Identify which cell holds the provided text, then report its (X, Y) central coordinate. 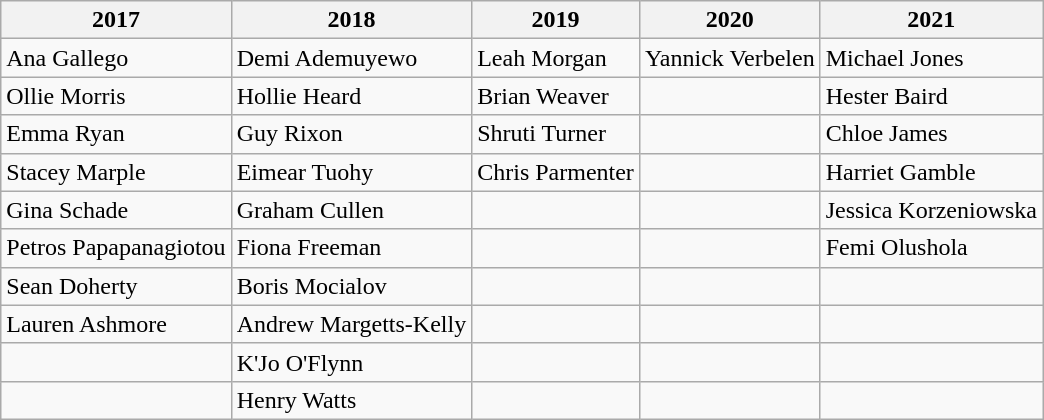
Lauren Ashmore (116, 324)
Boris Mocialov (352, 286)
Yannick Verbelen (730, 58)
Hester Baird (931, 96)
Petros Papapanagiotou (116, 248)
2019 (556, 20)
Andrew Margetts-Kelly (352, 324)
2021 (931, 20)
Leah Morgan (556, 58)
Fiona Freeman (352, 248)
Hollie Heard (352, 96)
Guy Rixon (352, 134)
Eimear Tuohy (352, 172)
Sean Doherty (116, 286)
2018 (352, 20)
Shruti Turner (556, 134)
Demi Ademuyewo (352, 58)
Emma Ryan (116, 134)
Henry Watts (352, 400)
Gina Schade (116, 210)
Ollie Morris (116, 96)
2020 (730, 20)
K'Jo O'Flynn (352, 362)
Chris Parmenter (556, 172)
Stacey Marple (116, 172)
Graham Cullen (352, 210)
Femi Olushola (931, 248)
Jessica Korzeniowska (931, 210)
2017 (116, 20)
Michael Jones (931, 58)
Brian Weaver (556, 96)
Chloe James (931, 134)
Harriet Gamble (931, 172)
Ana Gallego (116, 58)
